Provide the (x, y) coordinate of the cell's center where the given text is located.  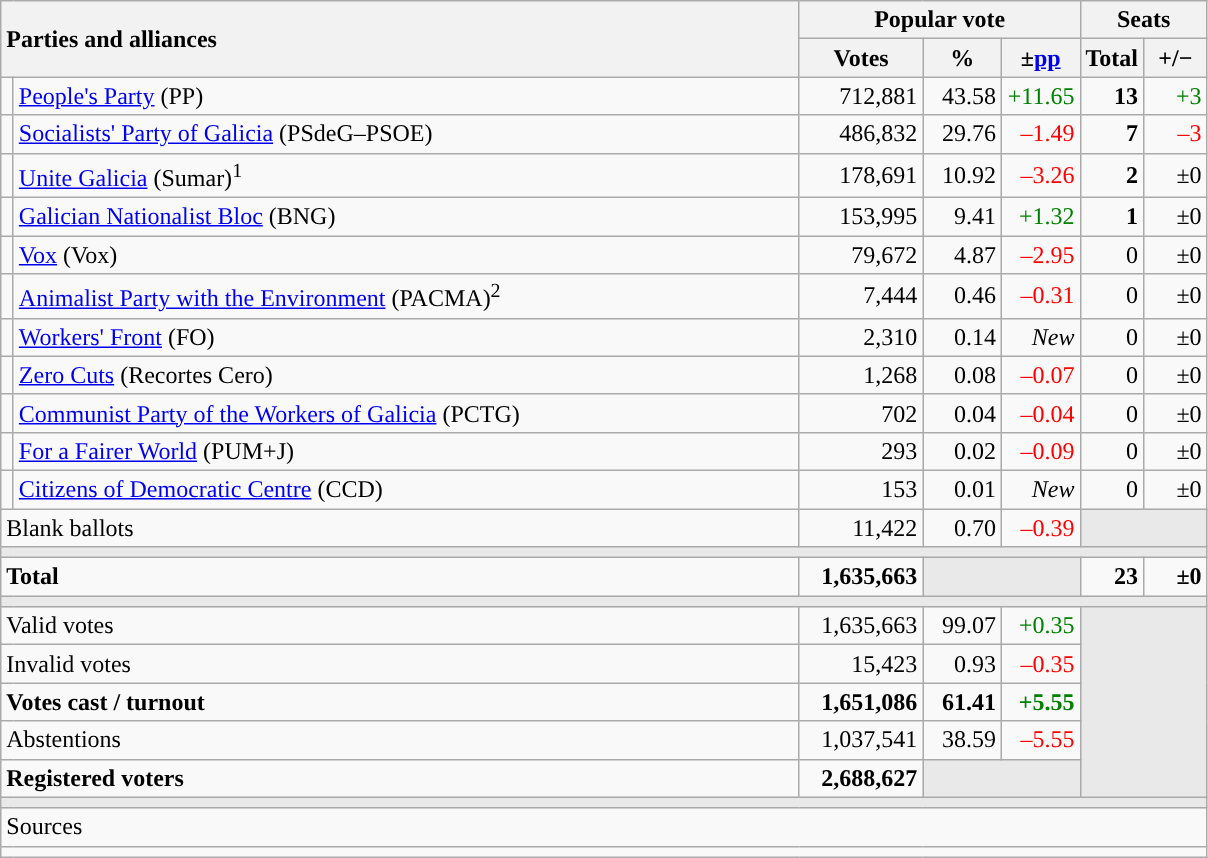
–1.49 (1040, 134)
1 (1112, 217)
0.14 (962, 337)
–2.95 (1040, 255)
0.01 (962, 489)
–0.09 (1040, 451)
43.58 (962, 96)
+/− (1176, 58)
61.41 (962, 702)
±pp (1040, 58)
Sources (604, 827)
2,688,627 (861, 778)
23 (1112, 577)
0.70 (962, 528)
1,037,541 (861, 740)
Invalid votes (400, 664)
2 (1112, 176)
+1.32 (1040, 217)
Parties and alliances (400, 39)
Animalist Party with the Environment (PACMA)2 (406, 296)
293 (861, 451)
+5.55 (1040, 702)
–0.39 (1040, 528)
Blank ballots (400, 528)
Citizens of Democratic Centre (CCD) (406, 489)
–0.31 (1040, 296)
0.93 (962, 664)
153 (861, 489)
178,691 (861, 176)
702 (861, 413)
712,881 (861, 96)
7 (1112, 134)
1,651,086 (861, 702)
For a Fairer World (PUM+J) (406, 451)
Communist Party of the Workers of Galicia (PCTG) (406, 413)
0.02 (962, 451)
Registered voters (400, 778)
13 (1112, 96)
–5.55 (1040, 740)
Valid votes (400, 626)
Workers' Front (FO) (406, 337)
15,423 (861, 664)
10.92 (962, 176)
–0.04 (1040, 413)
+3 (1176, 96)
+0.35 (1040, 626)
–3 (1176, 134)
People's Party (PP) (406, 96)
486,832 (861, 134)
Vox (Vox) (406, 255)
29.76 (962, 134)
Seats (1144, 20)
Zero Cuts (Recortes Cero) (406, 375)
1,268 (861, 375)
Popular vote (940, 20)
2,310 (861, 337)
Abstentions (400, 740)
0.46 (962, 296)
153,995 (861, 217)
Socialists' Party of Galicia (PSdeG–PSOE) (406, 134)
% (962, 58)
–3.26 (1040, 176)
Votes cast / turnout (400, 702)
11,422 (861, 528)
7,444 (861, 296)
Galician Nationalist Bloc (BNG) (406, 217)
Votes (861, 58)
99.07 (962, 626)
–0.07 (1040, 375)
9.41 (962, 217)
79,672 (861, 255)
Unite Galicia (Sumar)1 (406, 176)
0.08 (962, 375)
0.04 (962, 413)
+11.65 (1040, 96)
38.59 (962, 740)
4.87 (962, 255)
–0.35 (1040, 664)
